Return [X, Y] of the center of cell containing provided text 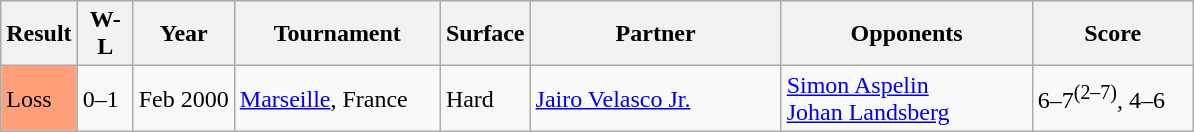
Jairo Velasco Jr. [656, 98]
Loss [39, 98]
W-L [105, 34]
Year [184, 34]
0–1 [105, 98]
Hard [485, 98]
Simon Aspelin Johan Landsberg [906, 98]
Partner [656, 34]
Result [39, 34]
Marseille, France [337, 98]
Opponents [906, 34]
Feb 2000 [184, 98]
Surface [485, 34]
Score [1112, 34]
Tournament [337, 34]
6–7(2–7), 4–6 [1112, 98]
